For the text-containing cell, return its midpoint in (X, Y) coordinate format. 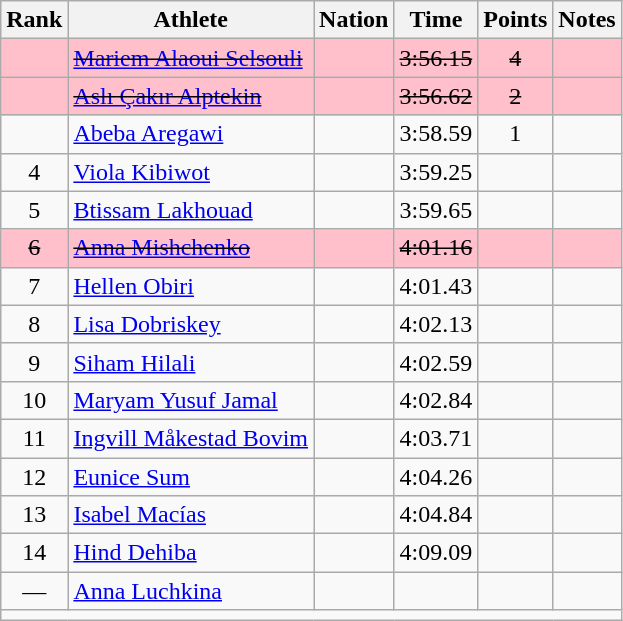
11 (34, 438)
— (34, 591)
Rank (34, 20)
4:09.09 (436, 553)
3:56.62 (436, 96)
8 (34, 324)
10 (34, 400)
4:04.26 (436, 477)
Notes (587, 20)
3:59.65 (436, 210)
Eunice Sum (191, 477)
Siham Hilali (191, 362)
9 (34, 362)
Maryam Yusuf Jamal (191, 400)
4:03.71 (436, 438)
1 (516, 134)
Points (516, 20)
Abeba Aregawi (191, 134)
6 (34, 248)
Mariem Alaoui Selsouli (191, 58)
7 (34, 286)
4:04.84 (436, 515)
14 (34, 553)
4:02.59 (436, 362)
5 (34, 210)
Aslı Çakır Alptekin (191, 96)
Anna Luchkina (191, 591)
12 (34, 477)
Btissam Lakhouad (191, 210)
4:02.13 (436, 324)
Hind Dehiba (191, 553)
4:01.43 (436, 286)
2 (516, 96)
Nation (354, 20)
Anna Mishchenko (191, 248)
Isabel Macías (191, 515)
Viola Kibiwot (191, 172)
13 (34, 515)
Ingvill Måkestad Bovim (191, 438)
3:56.15 (436, 58)
Time (436, 20)
3:58.59 (436, 134)
4:01.16 (436, 248)
Lisa Dobriskey (191, 324)
3:59.25 (436, 172)
Hellen Obiri (191, 286)
Athlete (191, 20)
4:02.84 (436, 400)
